Return the (x, y) coordinate for the center point of the cell that contains the specified text.  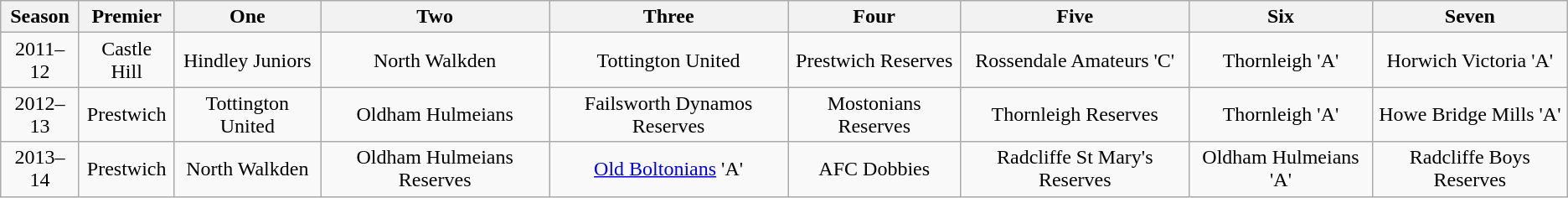
Oldham Hulmeians Reserves (436, 169)
One (248, 17)
Prestwich Reserves (874, 60)
2011–12 (40, 60)
Rossendale Amateurs 'C' (1075, 60)
Horwich Victoria 'A' (1469, 60)
Four (874, 17)
AFC Dobbies (874, 169)
Season (40, 17)
Six (1282, 17)
Radcliffe St Mary's Reserves (1075, 169)
Seven (1469, 17)
Hindley Juniors (248, 60)
Radcliffe Boys Reserves (1469, 169)
Failsworth Dynamos Reserves (668, 114)
Oldham Hulmeians (436, 114)
Thornleigh Reserves (1075, 114)
Three (668, 17)
Premier (126, 17)
Castle Hill (126, 60)
Oldham Hulmeians 'A' (1282, 169)
Five (1075, 17)
2013–14 (40, 169)
Howe Bridge Mills 'A' (1469, 114)
2012–13 (40, 114)
Two (436, 17)
Mostonians Reserves (874, 114)
Old Boltonians 'A' (668, 169)
